Locate the cell with the specified text and output its [x, y] center coordinate. 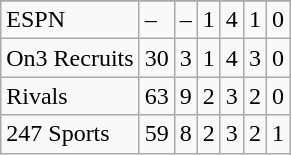
247 Sports [70, 134]
63 [156, 96]
9 [186, 96]
Rivals [70, 96]
On3 Recruits [70, 58]
30 [156, 58]
8 [186, 134]
59 [156, 134]
ESPN [70, 20]
